Locate the cell with the specified text and output its [x, y] center coordinate. 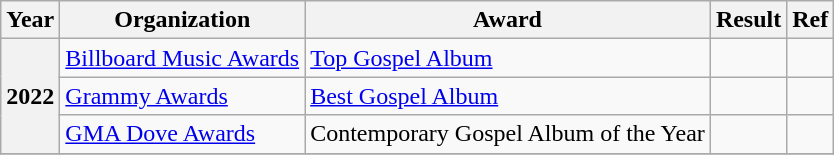
Top Gospel Album [508, 58]
2022 [30, 96]
Award [508, 20]
Ref [810, 20]
GMA Dove Awards [182, 134]
Year [30, 20]
Organization [182, 20]
Grammy Awards [182, 96]
Best Gospel Album [508, 96]
Billboard Music Awards [182, 58]
Contemporary Gospel Album of the Year [508, 134]
Result [748, 20]
